From the cell containing the given text, extract its center point as [x, y] coordinate. 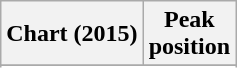
Chart (2015) [72, 34]
Peakposition [189, 34]
